Pinpoint the cell where the given text exists, returning its [x, y] midpoint coordinate. 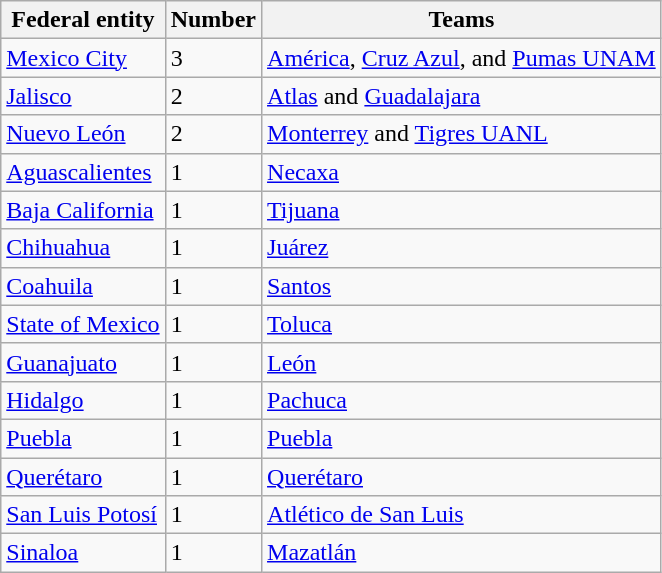
Tijuana [462, 210]
State of Mexico [83, 324]
Teams [462, 20]
Mazatlán [462, 553]
Santos [462, 286]
Baja California [83, 210]
San Luis Potosí [83, 515]
Sinaloa [83, 553]
Monterrey and Tigres UANL [462, 134]
Necaxa [462, 172]
Toluca [462, 324]
Guanajuato [83, 362]
Federal entity [83, 20]
Hidalgo [83, 400]
Juárez [462, 248]
Jalisco [83, 96]
León [462, 362]
Atlas and Guadalajara [462, 96]
Coahuila [83, 286]
Nuevo León [83, 134]
Number [213, 20]
Chihuahua [83, 248]
Mexico City [83, 58]
Pachuca [462, 400]
América, Cruz Azul, and Pumas UNAM [462, 58]
Atlético de San Luis [462, 515]
3 [213, 58]
Aguascalientes [83, 172]
